Locate the cell with the specified text and output its [x, y] center coordinate. 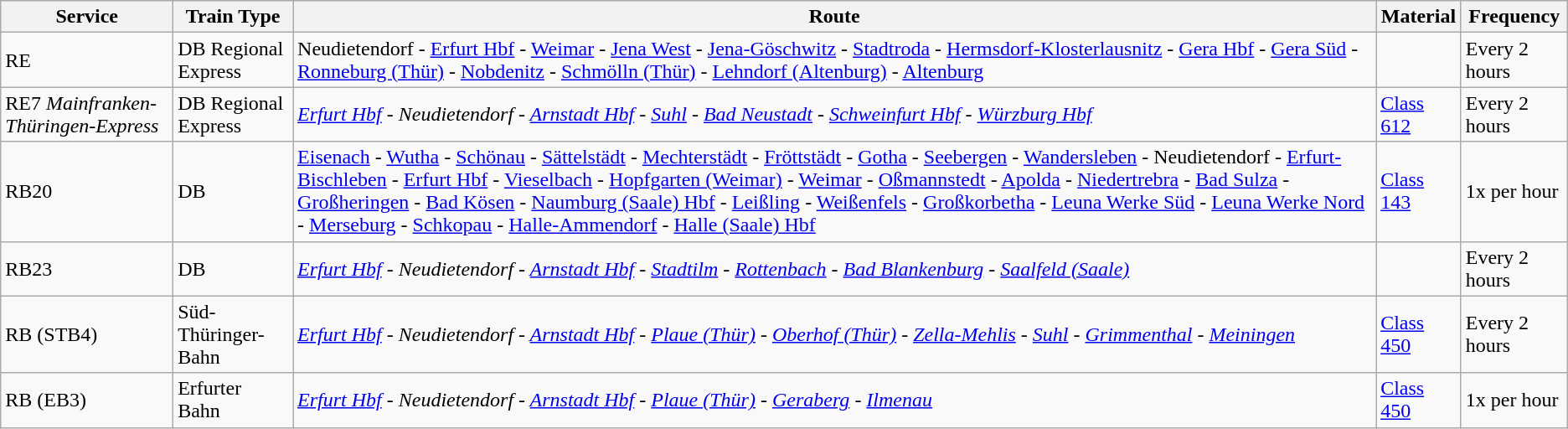
Service [87, 17]
Erfurt Hbf - Neudietendorf - Arnstadt Hbf - Suhl - Bad Neustadt - Schweinfurt Hbf - Würzburg Hbf [834, 114]
Train Type [233, 17]
Süd-Thüringer-Bahn [233, 334]
RE7 Mainfranken-Thüringen-Express [87, 114]
Class 143 [1419, 191]
RB23 [87, 268]
Class 612 [1419, 114]
RB (EB3) [87, 401]
Erfurt Hbf - Neudietendorf - Arnstadt Hbf - Plaue (Thür) - Oberhof (Thür) - Zella-Mehlis - Suhl - Grimmenthal - Meiningen [834, 334]
Erfurter Bahn [233, 401]
RE [87, 60]
RB20 [87, 191]
Erfurt Hbf - Neudietendorf - Arnstadt Hbf - Stadtilm - Rottenbach - Bad Blankenburg - Saalfeld (Saale) [834, 268]
Route [834, 17]
Material [1419, 17]
RB (STB4) [87, 334]
Frequency [1514, 17]
Erfurt Hbf - Neudietendorf - Arnstadt Hbf - Plaue (Thür) - Geraberg - Ilmenau [834, 401]
